Identify which cell holds the provided text, then report its [X, Y] central coordinate. 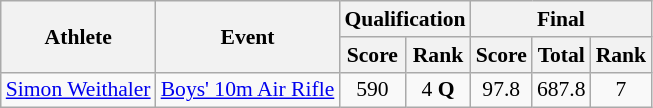
590 [372, 90]
Boys' 10m Air Rifle [248, 90]
Qualification [404, 19]
Total [562, 55]
Event [248, 36]
687.8 [562, 90]
Simon Weithaler [78, 90]
7 [622, 90]
Final [562, 19]
4 Q [438, 90]
97.8 [502, 90]
Athlete [78, 36]
